From the cell containing the given text, extract its center point as (X, Y) coordinate. 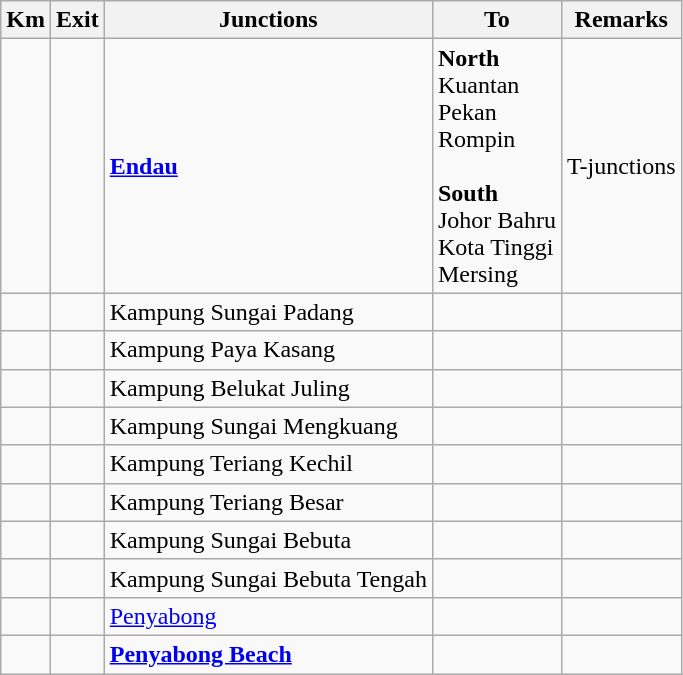
Kampung Sungai Mengkuang (268, 426)
Junctions (268, 20)
Kampung Paya Kasang (268, 350)
To (496, 20)
T-junctions (621, 166)
Kampung Teriang Besar (268, 502)
Kampung Sungai Padang (268, 312)
Kampung Belukat Juling (268, 388)
Kampung Teriang Kechil (268, 464)
Penyabong (268, 616)
Penyabong Beach (268, 654)
Kampung Sungai Bebuta Tengah (268, 578)
Endau (268, 166)
Exit (77, 20)
North Kuantan Pekan RompinSouth Johor Bahru Kota Tinggi Mersing (496, 166)
Remarks (621, 20)
Km (26, 20)
Kampung Sungai Bebuta (268, 540)
